Return [x, y] of the center of cell containing provided text 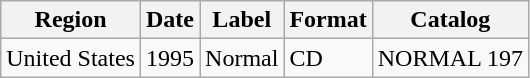
1995 [170, 58]
NORMAL 197 [450, 58]
Normal [242, 58]
Catalog [450, 20]
Label [242, 20]
Date [170, 20]
United States [71, 58]
CD [328, 58]
Region [71, 20]
Format [328, 20]
